For the text-containing cell, return its midpoint in (X, Y) coordinate format. 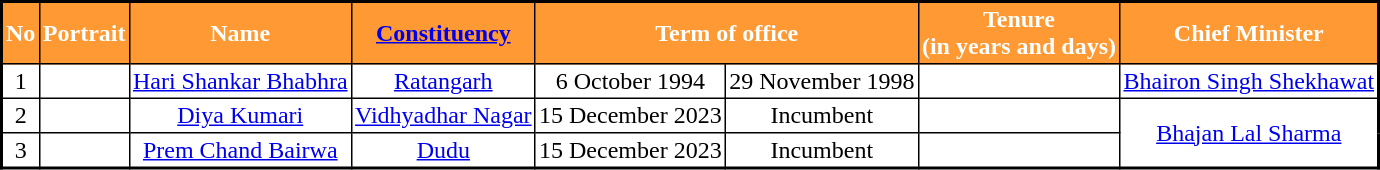
Name (240, 33)
Diya Kumari (240, 115)
Ratangarh (443, 81)
3 (21, 150)
Term of office (726, 33)
No (21, 33)
Constituency (443, 33)
Vidhyadhar Nagar (443, 115)
29 November 1998 (822, 81)
Hari Shankar Bhabhra (240, 81)
2 (21, 115)
Tenure(in years and days) (1019, 33)
Portrait (84, 33)
Chief Minister (1250, 33)
Bhairon Singh Shekhawat (1250, 81)
1 (21, 81)
Dudu (443, 150)
Bhajan Lal Sharma (1250, 133)
Prem Chand Bairwa (240, 150)
6 October 1994 (630, 81)
